Find where the given text appears and provide that cell's center as [x, y] coordinate. 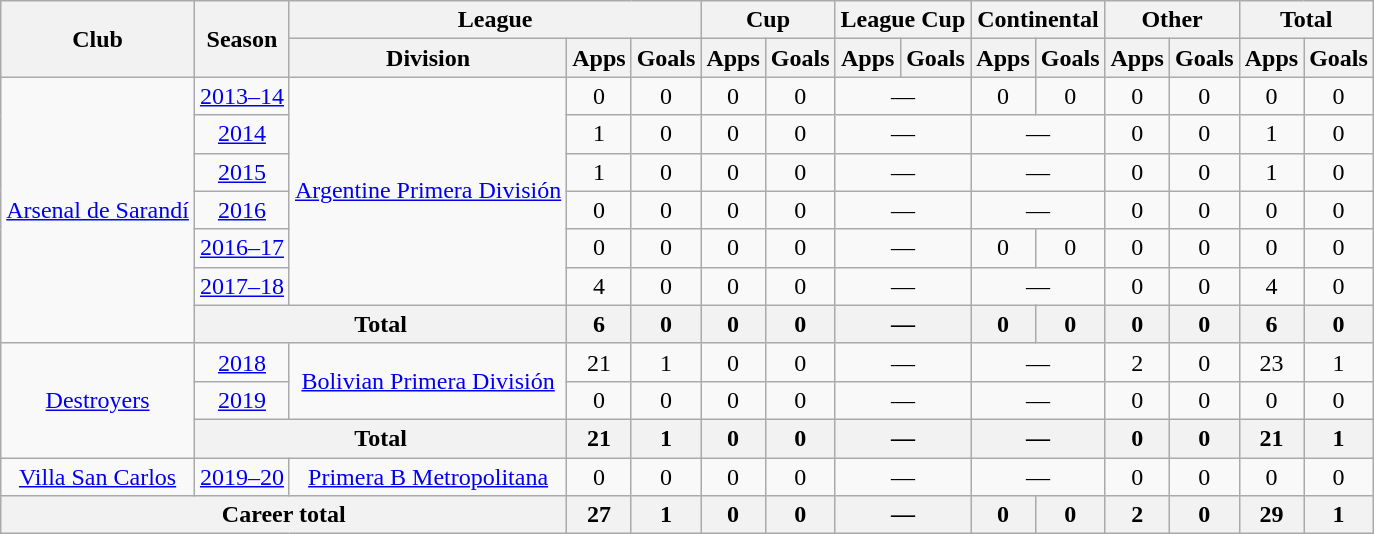
Club [98, 39]
League [494, 20]
2017–18 [242, 286]
23 [1271, 362]
2014 [242, 134]
29 [1271, 515]
2019 [242, 400]
2013–14 [242, 96]
Villa San Carlos [98, 477]
League Cup [903, 20]
27 [599, 515]
Arsenal de Sarandí [98, 210]
Career total [284, 515]
Continental [1038, 20]
Destroyers [98, 400]
Argentine Primera División [428, 191]
2016–17 [242, 248]
Season [242, 39]
Bolivian Primera División [428, 381]
Cup [768, 20]
2018 [242, 362]
2015 [242, 172]
2016 [242, 210]
Other [1172, 20]
Primera B Metropolitana [428, 477]
Division [428, 58]
2019–20 [242, 477]
